Determine the [x, y] coordinate at the center of the cell enclosing the given text.  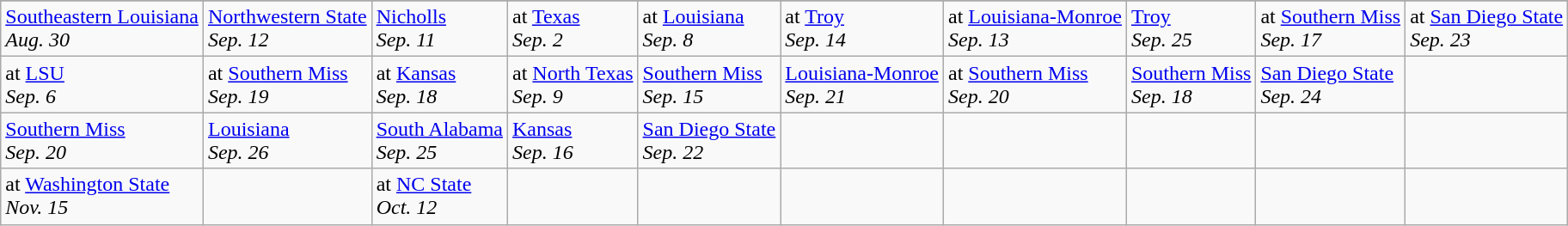
at Troy Sep. 14 [862, 29]
at Washington State Nov. 15 [102, 196]
Nicholls Sep. 11 [439, 29]
at Kansas Sep. 18 [439, 84]
at Louisiana-Monroe Sep. 13 [1035, 29]
at NC State Oct. 12 [439, 196]
at Louisiana Sep. 8 [709, 29]
at Southern Miss Sep. 19 [287, 84]
South Alabama Sep. 25 [439, 141]
Southern Miss Sep. 15 [709, 84]
at Southern Miss Sep. 20 [1035, 84]
San Diego State Sep. 22 [709, 141]
at San Diego State Sep. 23 [1487, 29]
Troy Sep. 25 [1191, 29]
at Texas Sep. 2 [573, 29]
Louisiana-Monroe Sep. 21 [862, 84]
Southeastern Louisiana Aug. 30 [102, 29]
Southern Miss Sep. 20 [102, 141]
Kansas Sep. 16 [573, 141]
at LSU Sep. 6 [102, 84]
Southern Miss Sep. 18 [1191, 84]
Louisiana Sep. 26 [287, 141]
at Southern Miss Sep. 17 [1331, 29]
Northwestern State Sep. 12 [287, 29]
at North Texas Sep. 9 [573, 84]
San Diego State Sep. 24 [1331, 84]
